Locate the cell with the specified text and output its (x, y) center coordinate. 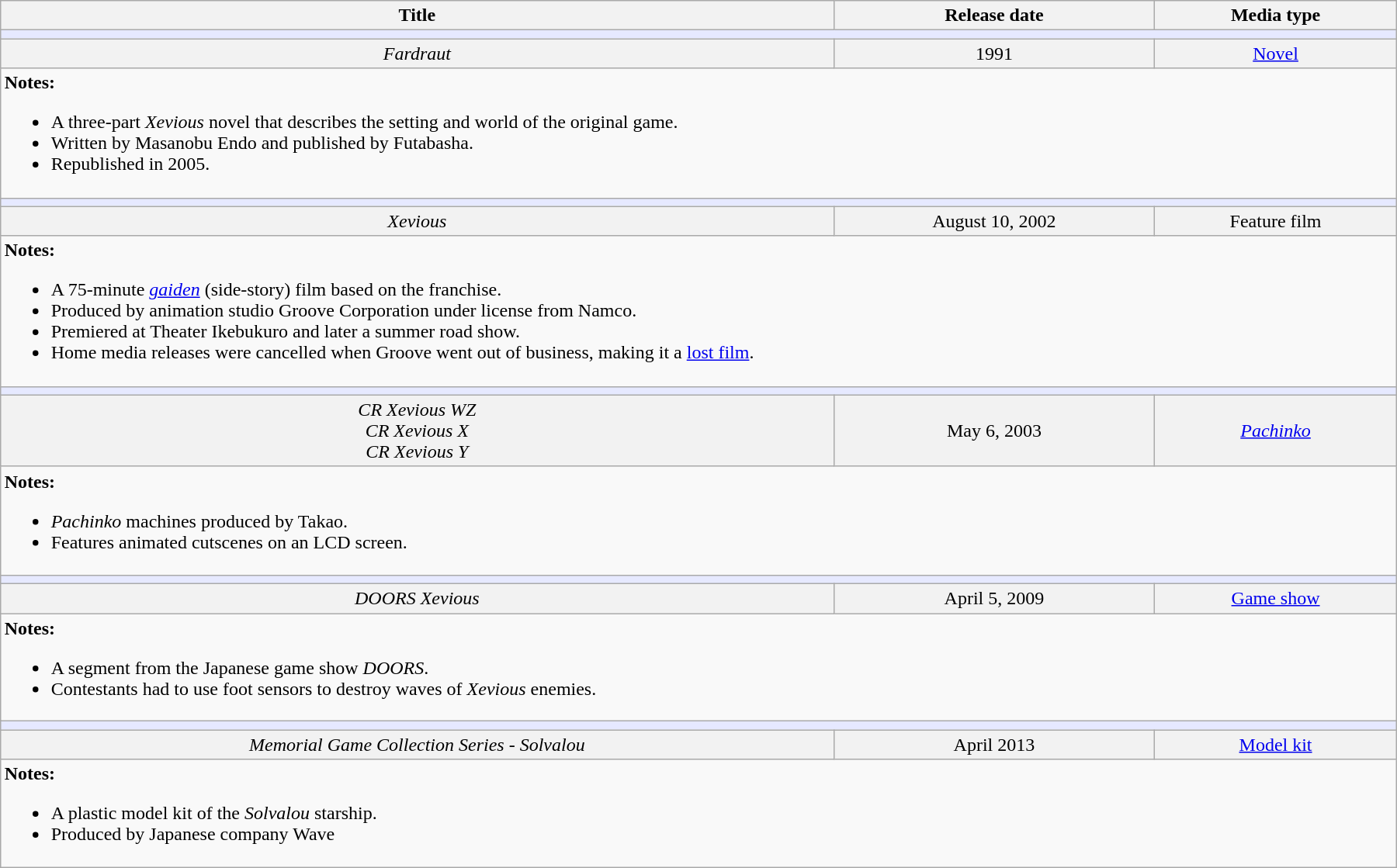
August 10, 2002 (995, 221)
Game show (1276, 598)
Media type (1276, 16)
1991 (995, 54)
Model kit (1276, 745)
Pachinko (1276, 431)
Notes:A segment from the Japanese game show DOORS.Contestants had to use foot sensors to destroy waves of Xevious enemies. (698, 667)
Fardraut (417, 54)
Notes:Pachinko machines produced by Takao.Features animated cutscenes on an LCD screen. (698, 520)
CR Xevious WZCR Xevious XCR Xevious Y (417, 431)
Memorial Game Collection Series - Solvalou (417, 745)
DOORS Xevious (417, 598)
Title (417, 16)
Xevious (417, 221)
April 5, 2009 (995, 598)
April 2013 (995, 745)
Feature film (1276, 221)
Release date (995, 16)
May 6, 2003 (995, 431)
Notes:A plastic model kit of the Solvalou starship.Produced by Japanese company Wave (698, 813)
Novel (1276, 54)
